Find where the given text appears and provide that cell's center as [x, y] coordinate. 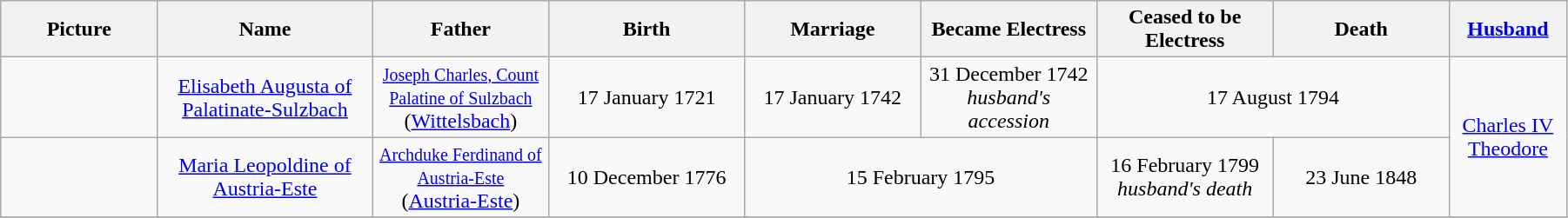
16 February 1799husband's death [1184, 177]
Archduke Ferdinand of Austria-Este(Austria-Este) [460, 177]
17 January 1742 [833, 97]
Birth [647, 30]
Father [460, 30]
10 December 1776 [647, 177]
17 August 1794 [1272, 97]
Elisabeth Augusta of Palatinate-Sulzbach [265, 97]
Death [1361, 30]
Maria Leopoldine of Austria-Este [265, 177]
Picture [79, 30]
Marriage [833, 30]
Joseph Charles, Count Palatine of Sulzbach(Wittelsbach) [460, 97]
Husband [1507, 30]
15 February 1795 [921, 177]
Ceased to be Electress [1184, 30]
23 June 1848 [1361, 177]
31 December 1742husband's accession [1008, 97]
Name [265, 30]
Charles IV Theodore [1507, 137]
Became Electress [1008, 30]
17 January 1721 [647, 97]
